Provide the [X, Y] coordinate of the cell's center where the given text is located.  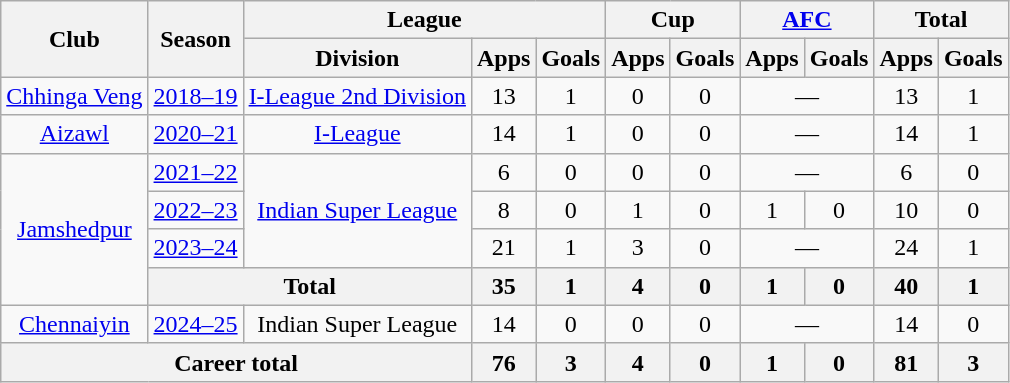
10 [906, 210]
Career total [236, 362]
Club [74, 39]
Division [357, 58]
Cup [673, 20]
76 [503, 362]
I-League 2nd Division [357, 96]
2022–23 [196, 210]
2020–21 [196, 134]
24 [906, 248]
2018–19 [196, 96]
8 [503, 210]
35 [503, 286]
21 [503, 248]
Aizawl [74, 134]
81 [906, 362]
I-League [357, 134]
40 [906, 286]
2023–24 [196, 248]
AFC [807, 20]
Chennaiyin [74, 324]
2021–22 [196, 172]
2024–25 [196, 324]
Chhinga Veng [74, 96]
Jamshedpur [74, 229]
League [424, 20]
Season [196, 39]
